Pinpoint the cell where the given text exists, returning its [X, Y] midpoint coordinate. 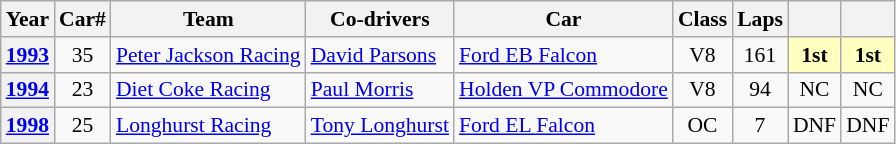
161 [760, 55]
Co-drivers [380, 19]
Car [564, 19]
23 [82, 90]
1998 [28, 126]
Diet Coke Racing [208, 90]
1994 [28, 90]
7 [760, 126]
25 [82, 126]
Team [208, 19]
Class [702, 19]
OC [702, 126]
Longhurst Racing [208, 126]
1993 [28, 55]
Laps [760, 19]
Year [28, 19]
Peter Jackson Racing [208, 55]
Paul Morris [380, 90]
Car# [82, 19]
David Parsons [380, 55]
Ford EB Falcon [564, 55]
94 [760, 90]
Holden VP Commodore [564, 90]
Ford EL Falcon [564, 126]
Tony Longhurst [380, 126]
35 [82, 55]
